Provide the (X, Y) coordinate of the cell's center where the given text is located.  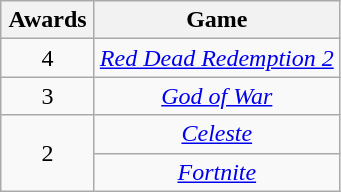
2 (48, 153)
Game (216, 20)
God of War (216, 96)
Red Dead Redemption 2 (216, 58)
Fortnite (216, 172)
Awards (48, 20)
4 (48, 58)
3 (48, 96)
Celeste (216, 134)
